For the text-containing cell, return its midpoint in [X, Y] coordinate format. 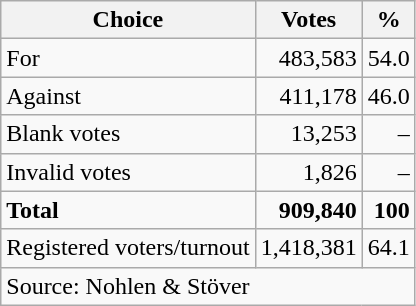
Against [128, 96]
Blank votes [128, 134]
483,583 [308, 58]
411,178 [308, 96]
Invalid votes [128, 172]
46.0 [388, 96]
Total [128, 210]
Source: Nohlen & Stöver [208, 286]
1,826 [308, 172]
For [128, 58]
Choice [128, 20]
1,418,381 [308, 248]
13,253 [308, 134]
Votes [308, 20]
909,840 [308, 210]
54.0 [388, 58]
Registered voters/turnout [128, 248]
64.1 [388, 248]
100 [388, 210]
% [388, 20]
